Output the (X, Y) coordinate of the center of the cell containing the given text.  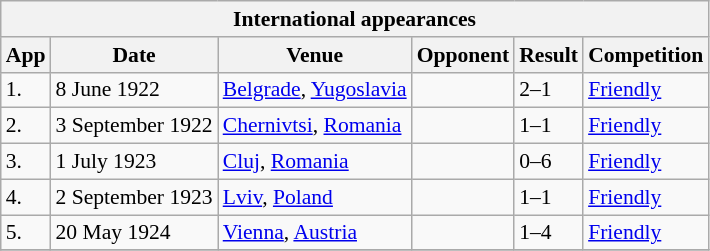
3. (26, 162)
1. (26, 90)
1 July 1923 (134, 162)
4. (26, 197)
Cluj, Romania (315, 162)
International appearances (355, 19)
1–4 (548, 233)
5. (26, 233)
Vienna, Austria (315, 233)
Competition (646, 55)
App (26, 55)
Result (548, 55)
Opponent (464, 55)
Belgrade, Yugoslavia (315, 90)
8 June 1922 (134, 90)
2. (26, 126)
Date (134, 55)
3 September 1922 (134, 126)
Lviv, Poland (315, 197)
Chernivtsi, Romania (315, 126)
20 May 1924 (134, 233)
2–1 (548, 90)
0–6 (548, 162)
Venue (315, 55)
2 September 1923 (134, 197)
